Output the (x, y) coordinate of the center of the cell containing the given text.  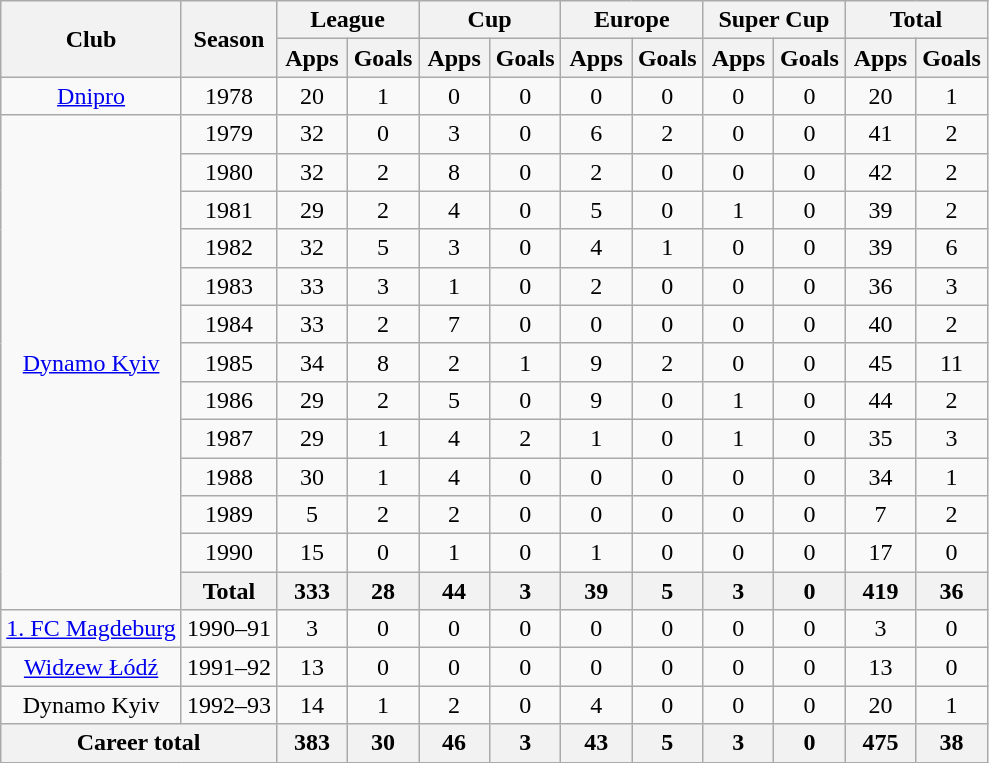
1979 (228, 134)
1992–93 (228, 705)
1991–92 (228, 667)
Europe (632, 20)
Dnipro (92, 96)
40 (880, 324)
1983 (228, 286)
14 (312, 705)
1978 (228, 96)
League (347, 20)
Widzew Łódź (92, 667)
Club (92, 39)
43 (596, 743)
1984 (228, 324)
1980 (228, 172)
1981 (228, 210)
Cup (490, 20)
1990–91 (228, 629)
1. FC Magdeburg (92, 629)
38 (952, 743)
15 (312, 553)
Super Cup (774, 20)
419 (880, 591)
1990 (228, 553)
28 (384, 591)
1986 (228, 400)
35 (880, 438)
1988 (228, 477)
45 (880, 362)
1985 (228, 362)
333 (312, 591)
1989 (228, 515)
1982 (228, 248)
11 (952, 362)
42 (880, 172)
Season (228, 39)
1987 (228, 438)
475 (880, 743)
46 (454, 743)
17 (880, 553)
41 (880, 134)
Career total (139, 743)
383 (312, 743)
